Scan for the cell matching the given text and deliver its [X, Y] coordinate at center. 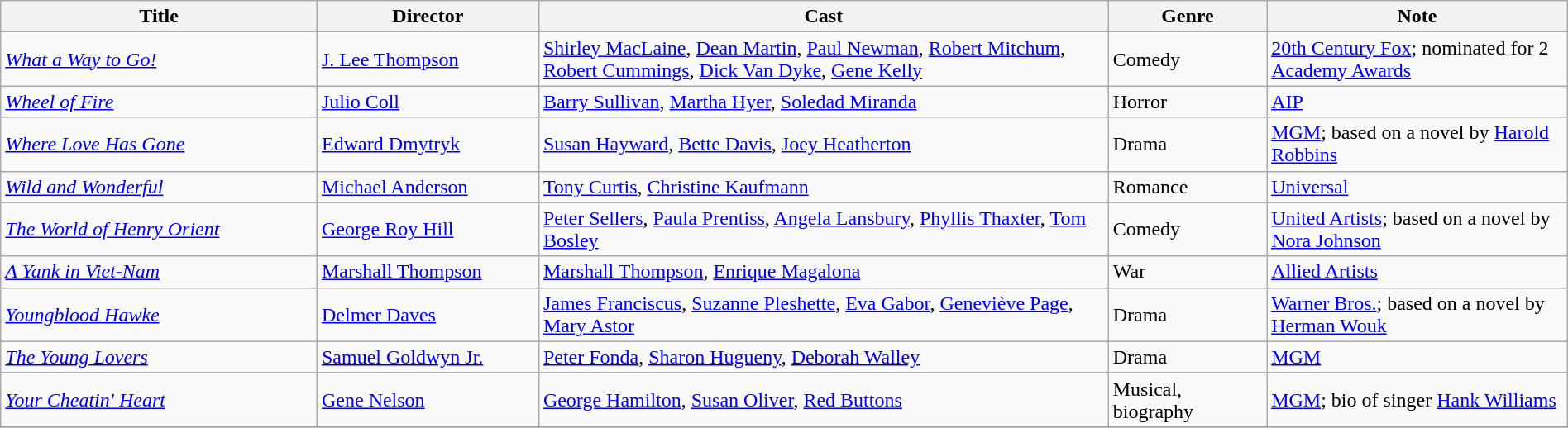
Youngblood Hawke [159, 314]
Romance [1188, 187]
MGM; bio of singer Hank Williams [1417, 400]
MGM [1417, 357]
Where Love Has Gone [159, 144]
MGM; based on a novel by Harold Robbins [1417, 144]
George Roy Hill [428, 230]
Susan Hayward, Bette Davis, Joey Heatherton [824, 144]
George Hamilton, Susan Oliver, Red Buttons [824, 400]
Your Cheatin' Heart [159, 400]
Peter Sellers, Paula Prentiss, Angela Lansbury, Phyllis Thaxter, Tom Bosley [824, 230]
Director [428, 17]
Note [1417, 17]
AIP [1417, 102]
Marshall Thompson, Enrique Magalona [824, 272]
Tony Curtis, Christine Kaufmann [824, 187]
Wild and Wonderful [159, 187]
Samuel Goldwyn Jr. [428, 357]
James Franciscus, Suzanne Pleshette, Eva Gabor, Geneviève Page, Mary Astor [824, 314]
Marshall Thompson [428, 272]
Horror [1188, 102]
United Artists; based on a novel by Nora Johnson [1417, 230]
Julio Coll [428, 102]
Wheel of Fire [159, 102]
Allied Artists [1417, 272]
Edward Dmytryk [428, 144]
Title [159, 17]
Genre [1188, 17]
The Young Lovers [159, 357]
Delmer Daves [428, 314]
Universal [1417, 187]
Gene Nelson [428, 400]
War [1188, 272]
A Yank in Viet-Nam [159, 272]
Warner Bros.; based on a novel by Herman Wouk [1417, 314]
Musical, biography [1188, 400]
The World of Henry Orient [159, 230]
Peter Fonda, Sharon Hugueny, Deborah Walley [824, 357]
Michael Anderson [428, 187]
J. Lee Thompson [428, 59]
Cast [824, 17]
20th Century Fox; nominated for 2 Academy Awards [1417, 59]
What a Way to Go! [159, 59]
Barry Sullivan, Martha Hyer, Soledad Miranda [824, 102]
Shirley MacLaine, Dean Martin, Paul Newman, Robert Mitchum, Robert Cummings, Dick Van Dyke, Gene Kelly [824, 59]
